Extract the [x, y] coordinate from the center of the cell holding the provided text.  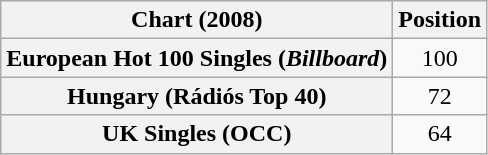
Hungary (Rádiós Top 40) [197, 96]
Chart (2008) [197, 20]
72 [440, 96]
Position [440, 20]
UK Singles (OCC) [197, 134]
European Hot 100 Singles (Billboard) [197, 58]
64 [440, 134]
100 [440, 58]
